For the text-containing cell, return its midpoint in (X, Y) coordinate format. 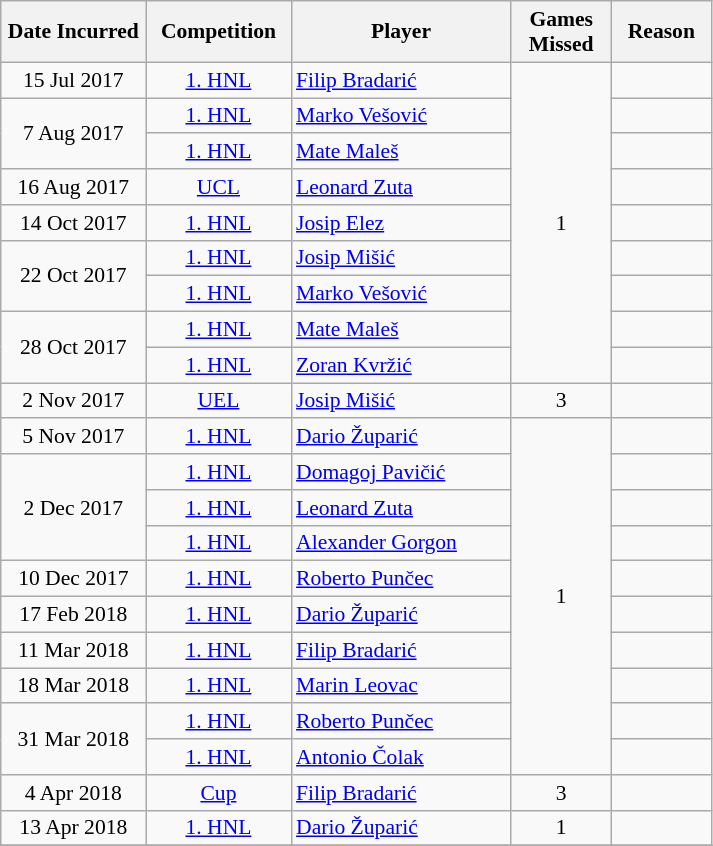
UEL (218, 401)
13 Apr 2018 (74, 828)
Domagoj Pavičić (401, 472)
Alexander Gorgon (401, 543)
4 Apr 2018 (74, 793)
16 Aug 2017 (74, 187)
22 Oct 2017 (74, 276)
Games Missed (561, 32)
18 Mar 2018 (74, 686)
2 Dec 2017 (74, 508)
11 Mar 2018 (74, 650)
Zoran Kvržić (401, 365)
Antonio Čolak (401, 757)
10 Dec 2017 (74, 579)
Marin Leovac (401, 686)
Josip Elez (401, 223)
Date Incurred (74, 32)
Reason (661, 32)
17 Feb 2018 (74, 615)
2 Nov 2017 (74, 401)
UCL (218, 187)
15 Jul 2017 (74, 80)
Player (401, 32)
Cup (218, 793)
5 Nov 2017 (74, 437)
14 Oct 2017 (74, 223)
Competition (218, 32)
28 Oct 2017 (74, 348)
7 Aug 2017 (74, 134)
31 Mar 2018 (74, 740)
